Pinpoint the cell where the given text exists, returning its [X, Y] midpoint coordinate. 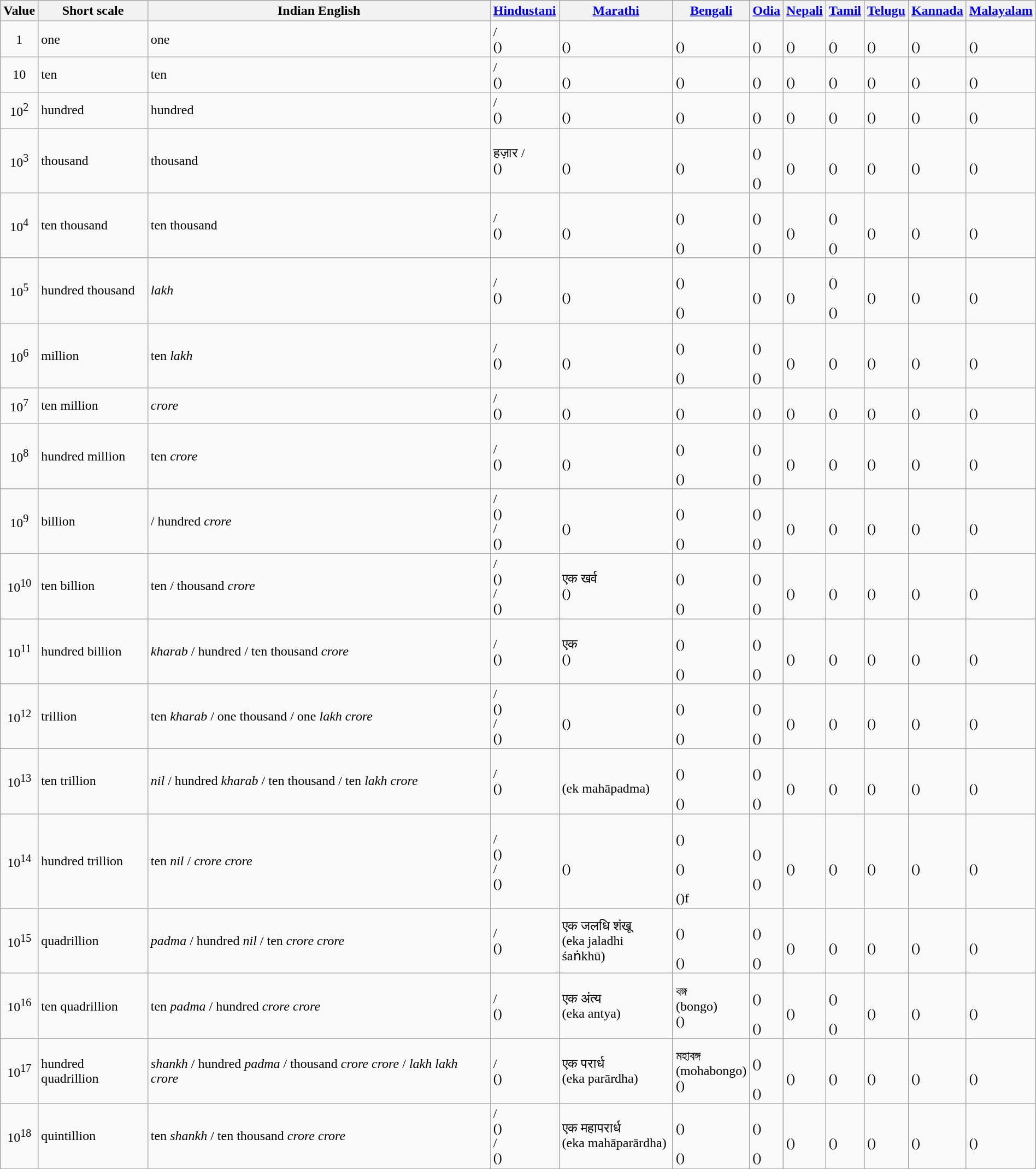
108 [20, 456]
ten shankh / ten thousand crore crore [319, 1136]
মহাবঙ্গ(mohabongo)() [711, 1071]
Value [20, 11]
105 [20, 291]
Nepali [805, 11]
1017 [20, 1071]
104 [20, 225]
ten crore [319, 456]
1014 [20, 861]
Bengali [711, 11]
(ek mahāpadma) [616, 781]
padma / hundred nil / ten crore crore [319, 941]
1016 [20, 1006]
109 [20, 521]
ten padma / hundred crore crore [319, 1006]
/ hundred crore [319, 521]
एक अंत्य(eka antya) [616, 1006]
एक परार्ध(eka parārdha) [616, 1071]
1018 [20, 1136]
1 [20, 39]
102 [20, 110]
Short scale [93, 11]
1011 [20, 651]
বঙ্গ(bongo)() [711, 1006]
Indian English [319, 11]
hundred quadrillion [93, 1071]
()()()f [711, 861]
quadrillion [93, 941]
ten / thousand crore [319, 586]
ten kharab / one thousand / one lakh crore [319, 717]
Tamil [845, 11]
million [93, 355]
Kannada [937, 11]
एक जलधि शंखू(eka jaladhi śaṅkhū) [616, 941]
hundred million [93, 456]
107 [20, 405]
Marathi [616, 11]
crore [319, 405]
10 [20, 74]
ten million [93, 405]
103 [20, 161]
ten billion [93, 586]
एक महापरार्ध(eka mahāparārdha) [616, 1136]
shankh / hundred padma / thousand crore crore / lakh lakh crore [319, 1071]
ten trillion [93, 781]
hundred billion [93, 651]
trillion [93, 717]
1013 [20, 781]
hundred trillion [93, 861]
Odia [767, 11]
हज़ार / () [525, 161]
kharab / hundred / ten thousand crore [319, 651]
ten lakh [319, 355]
Malayalam [1001, 11]
एक () [616, 651]
1010 [20, 586]
nil / hundred kharab / ten thousand / ten lakh crore [319, 781]
Telugu [886, 11]
quintillion [93, 1136]
ten nil / crore crore [319, 861]
106 [20, 355]
billion [93, 521]
एक खर्व() [616, 586]
1012 [20, 717]
1015 [20, 941]
hundred thousand [93, 291]
ten quadrillion [93, 1006]
lakh [319, 291]
Hindustani [525, 11]
